Capture the cell that displays the provided text and extract its [x, y] central coordinate. 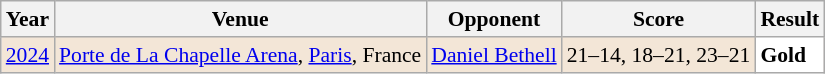
Daniel Bethell [494, 55]
Year [28, 19]
Venue [240, 19]
Score [659, 19]
Porte de La Chapelle Arena, Paris, France [240, 55]
21–14, 18–21, 23–21 [659, 55]
Gold [790, 55]
Opponent [494, 19]
Result [790, 19]
2024 [28, 55]
